Detect which cell encompasses the target text, then output its (x, y) center coordinate. 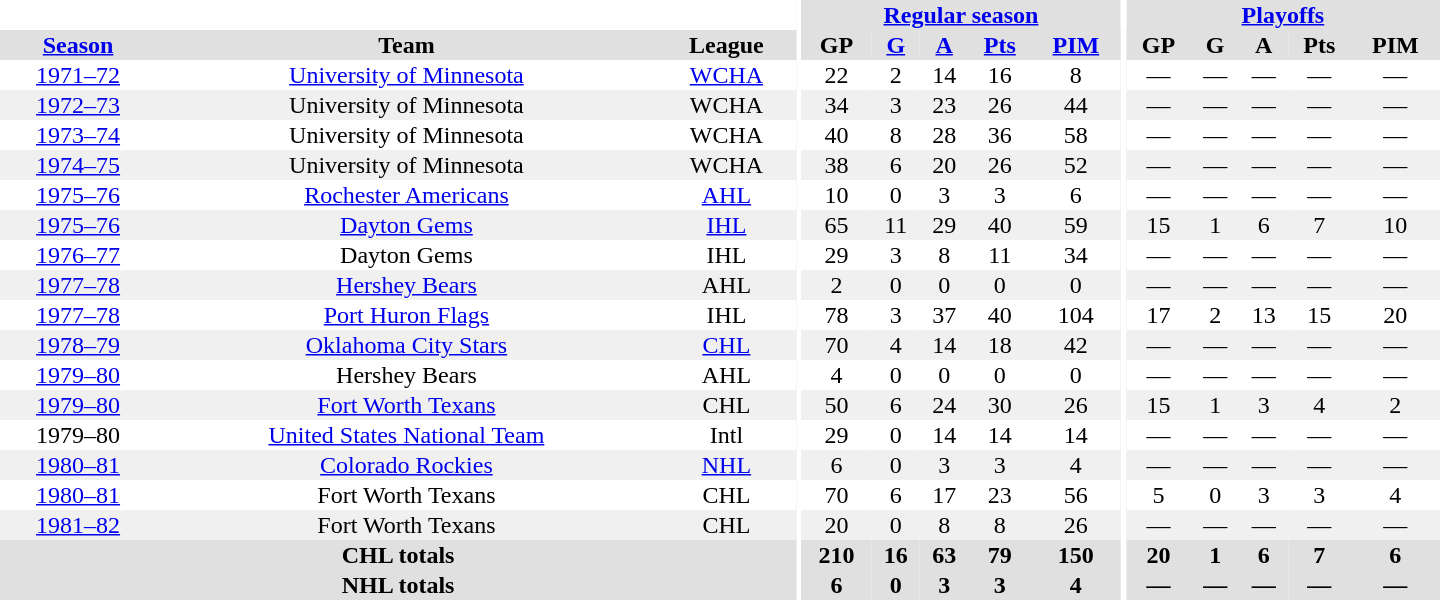
24 (944, 405)
1972–73 (78, 105)
1973–74 (78, 135)
Port Huron Flags (406, 315)
1981–82 (78, 525)
150 (1076, 555)
36 (1000, 135)
NHL (726, 465)
Regular season (960, 15)
United States National Team (406, 435)
CHL totals (398, 555)
Intl (726, 435)
Season (78, 45)
League (726, 45)
42 (1076, 345)
37 (944, 315)
52 (1076, 165)
28 (944, 135)
13 (1263, 315)
1978–79 (78, 345)
79 (1000, 555)
50 (836, 405)
58 (1076, 135)
1974–75 (78, 165)
Rochester Americans (406, 195)
22 (836, 75)
18 (1000, 345)
1976–77 (78, 255)
1971–72 (78, 75)
30 (1000, 405)
Colorado Rockies (406, 465)
104 (1076, 315)
210 (836, 555)
63 (944, 555)
38 (836, 165)
Team (406, 45)
78 (836, 315)
44 (1076, 105)
Oklahoma City Stars (406, 345)
56 (1076, 495)
Playoffs (1283, 15)
5 (1158, 495)
NHL totals (398, 585)
65 (836, 225)
59 (1076, 225)
